Capture the cell that displays the provided text and extract its [X, Y] central coordinate. 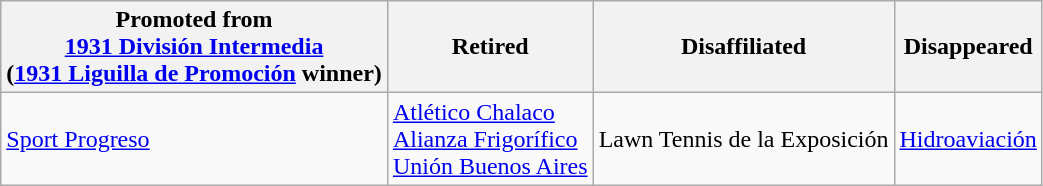
Lawn Tennis de la Exposición [744, 139]
Atlético Chalaco Alianza Frigorífico Unión Buenos Aires [490, 139]
Promoted from1931 División Intermedia(1931 Liguilla de Promoción winner) [194, 47]
Disaffiliated [744, 47]
Disappeared [968, 47]
Sport Progreso [194, 139]
Retired [490, 47]
Hidroaviación [968, 139]
